Capture the cell that displays the provided text and extract its [X, Y] central coordinate. 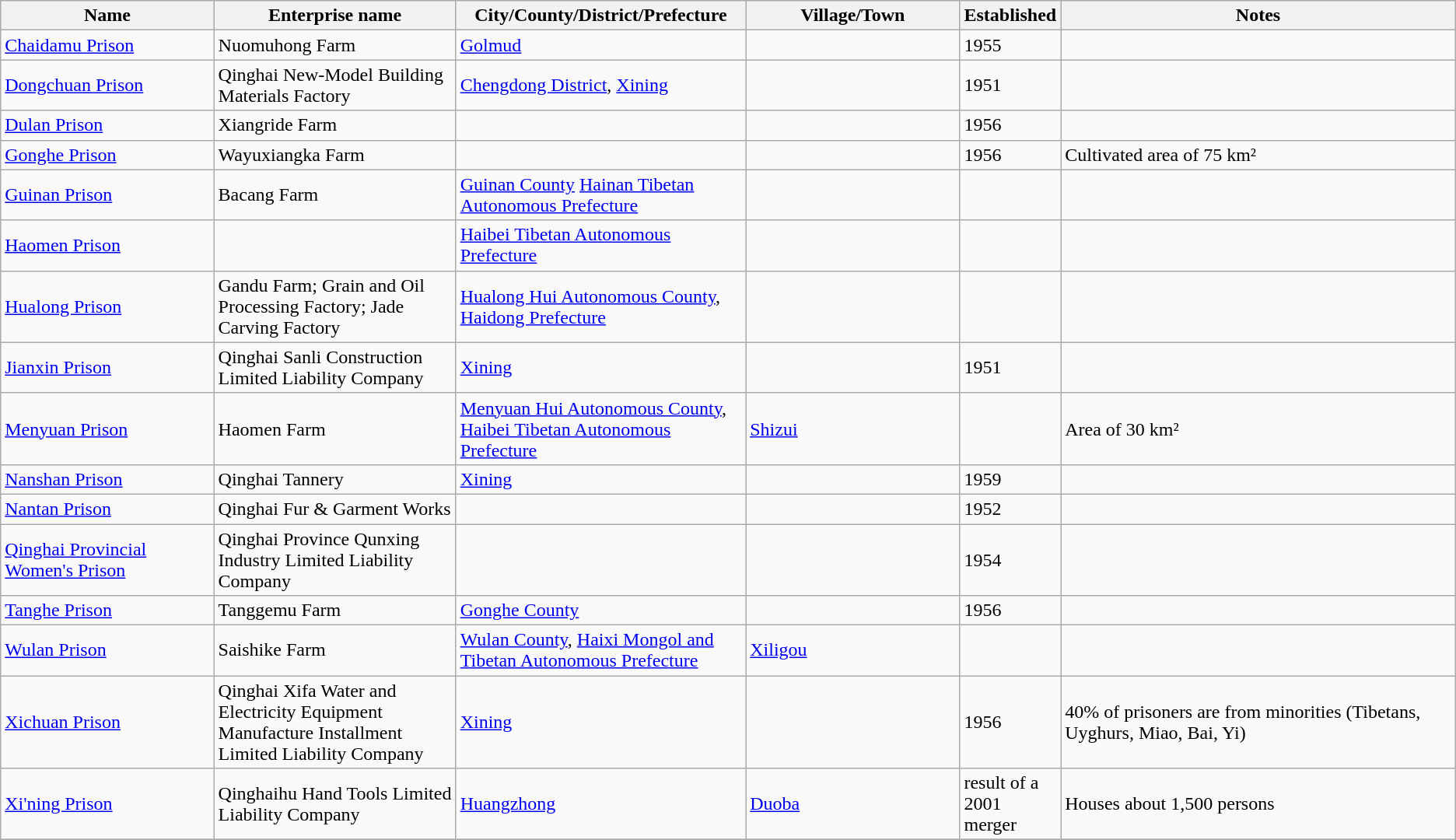
Tanghe Prison [107, 611]
Guinan Prison [107, 194]
Guinan County Hainan Tibetan Autonomous Prefecture [600, 194]
Xiangride Farm [334, 125]
Golmud [600, 45]
Jianxin Prison [107, 367]
Established [1010, 16]
Hualong Prison [107, 306]
Saishike Farm [334, 650]
1959 [1010, 479]
Nantan Prison [107, 509]
Duoba [852, 804]
Wulan County, Haixi Mongol and Tibetan Autonomous Prefecture [600, 650]
Qinghai Fur & Garment Works [334, 509]
Gandu Farm; Grain and Oil Processing Factory; Jade Carving Factory [334, 306]
Huangzhong [600, 804]
Houses about 1,500 persons [1258, 804]
Chengdong District, Xining [600, 86]
Area of 30 km² [1258, 429]
Haomen Prison [107, 246]
Shizui [852, 429]
Nuomuhong Farm [334, 45]
Haibei Tibetan Autonomous Prefecture [600, 246]
Village/Town [852, 16]
Gonghe County [600, 611]
Qinghaihu Hand Tools Limited Liability Company [334, 804]
Qinghai Sanli Construction Limited Liability Company [334, 367]
Xiligou [852, 650]
City/County/District/Prefecture [600, 16]
Name [107, 16]
Qinghai Provincial Women's Prison [107, 560]
Gonghe Prison [107, 155]
Qinghai Province Qunxing Industry Limited Liability Company [334, 560]
Wayuxiangka Farm [334, 155]
Menyuan Hui Autonomous County, Haibei Tibetan Autonomous Prefecture [600, 429]
Qinghai Xifa Water and Electricity Equipment Manufacture Installment Limited Liability Company [334, 722]
Wulan Prison [107, 650]
Cultivated area of 75 km² [1258, 155]
Qinghai New-Model Building Materials Factory [334, 86]
Notes [1258, 16]
40% of prisoners are from minorities (Tibetans, Uyghurs, Miao, Bai, Yi) [1258, 722]
result of a 2001 merger [1010, 804]
Enterprise name [334, 16]
Hualong Hui Autonomous County, Haidong Prefecture [600, 306]
Dongchuan Prison [107, 86]
1954 [1010, 560]
Chaidamu Prison [107, 45]
Qinghai Tannery [334, 479]
Xi'ning Prison [107, 804]
Nanshan Prison [107, 479]
Xichuan Prison [107, 722]
Haomen Farm [334, 429]
Menyuan Prison [107, 429]
Dulan Prison [107, 125]
Bacang Farm [334, 194]
1952 [1010, 509]
1955 [1010, 45]
Tanggemu Farm [334, 611]
